Capture the cell that displays the provided text and extract its (x, y) central coordinate. 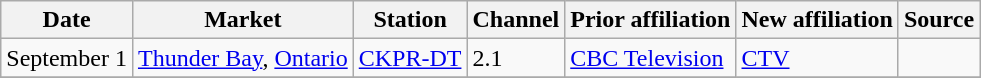
CBC Television (650, 58)
CTV (817, 58)
Date (67, 20)
Channel (516, 20)
2.1 (516, 58)
Prior affiliation (650, 20)
Source (938, 20)
CKPR-DT (410, 58)
New affiliation (817, 20)
September 1 (67, 58)
Thunder Bay, Ontario (242, 58)
Market (242, 20)
Station (410, 20)
